Determine the [x, y] coordinate at the center of the cell enclosing the given text.  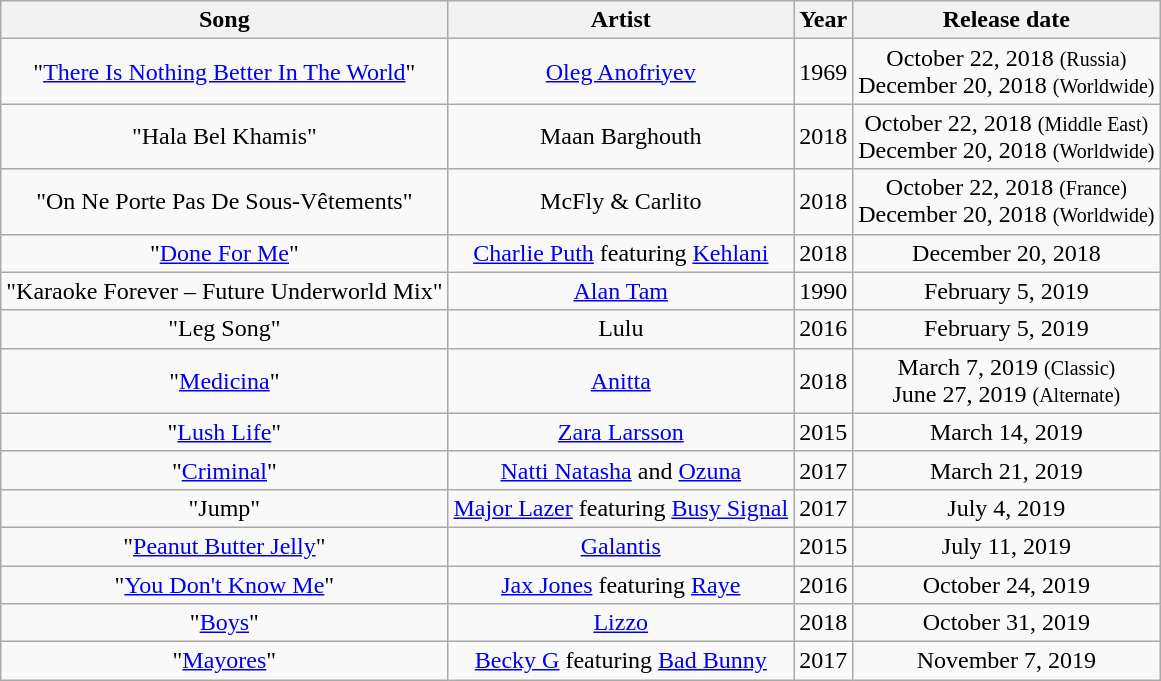
Year [824, 20]
Charlie Puth featuring Kehlani [621, 253]
October 31, 2019 [1006, 623]
Becky G featuring Bad Bunny [621, 661]
Lizzo [621, 623]
"Boys" [224, 623]
Major Lazer featuring Busy Signal [621, 508]
March 14, 2019 [1006, 432]
Natti Natasha and Ozuna [621, 470]
Lulu [621, 329]
"Leg Song" [224, 329]
Galantis [621, 546]
Maan Barghouth [621, 136]
1969 [824, 72]
March 21, 2019 [1006, 470]
October 22, 2018 (Russia)December 20, 2018 (Worldwide) [1006, 72]
McFly & Carlito [621, 202]
"Done For Me" [224, 253]
October 22, 2018 (France)December 20, 2018 (Worldwide) [1006, 202]
Alan Tam [621, 291]
November 7, 2019 [1006, 661]
"Karaoke Forever – Future Underworld Mix" [224, 291]
March 7, 2019 (Classic)June 27, 2019 (Alternate) [1006, 380]
December 20, 2018 [1006, 253]
"Peanut Butter Jelly" [224, 546]
July 11, 2019 [1006, 546]
"Hala Bel Khamis" [224, 136]
"On Ne Porte Pas De Sous-Vêtements" [224, 202]
1990 [824, 291]
Zara Larsson [621, 432]
Jax Jones featuring Raye [621, 585]
"Criminal" [224, 470]
Oleg Anofriyev [621, 72]
Song [224, 20]
Release date [1006, 20]
"Medicina" [224, 380]
October 22, 2018 (Middle East)December 20, 2018 (Worldwide) [1006, 136]
"Jump" [224, 508]
"Lush Life" [224, 432]
October 24, 2019 [1006, 585]
"There Is Nothing Better In The World" [224, 72]
"Mayores" [224, 661]
"You Don't Know Me" [224, 585]
July 4, 2019 [1006, 508]
Artist [621, 20]
Anitta [621, 380]
